Determine the [x, y] coordinate at the center of the cell enclosing the given text.  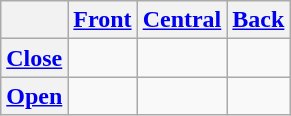
Central [182, 20]
Open [34, 96]
Front [102, 20]
Close [34, 58]
Back [258, 20]
